Search for the cell housing the specified text and yield its (X, Y) center coordinate. 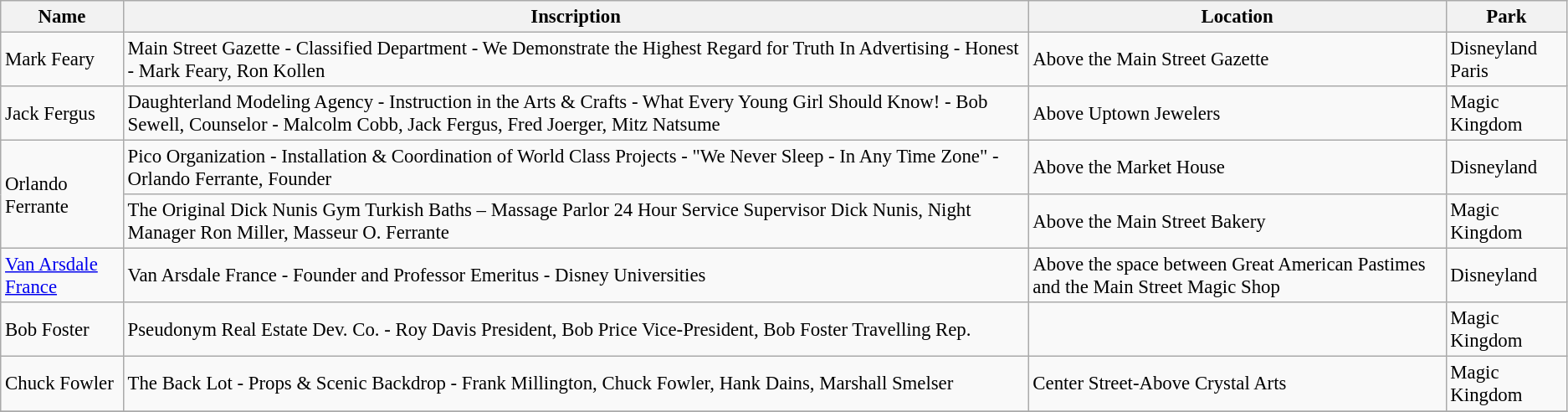
Above the Main Street Gazette (1237, 60)
Jack Fergus (62, 114)
Mark Feary (62, 60)
Above the Market House (1237, 167)
Van Arsdale France (62, 276)
Name (62, 17)
Park (1506, 17)
Orlando Ferrante (62, 194)
Van Arsdale France - Founder and Professor Emeritus - Disney Universities (576, 276)
Inscription (576, 17)
The Original Dick Nunis Gym Turkish Baths – Massage Parlor 24 Hour Service Supervisor Dick Nunis, Night Manager Ron Miller, Masseur O. Ferrante (576, 221)
Above the Main Street Bakery (1237, 221)
Bob Foster (62, 330)
Center Street-Above Crystal Arts (1237, 384)
Above Uptown Jewelers (1237, 114)
Main Street Gazette - Classified Department - We Demonstrate the Highest Regard for Truth In Advertising - Honest - Mark Feary, Ron Kollen (576, 60)
Chuck Fowler (62, 384)
Above the space between Great American Pastimes and the Main Street Magic Shop (1237, 276)
Pico Organization - Installation & Coordination of World Class Projects - "We Never Sleep - In Any Time Zone" - Orlando Ferrante, Founder (576, 167)
The Back Lot - Props & Scenic Backdrop - Frank Millington, Chuck Fowler, Hank Dains, Marshall Smelser (576, 384)
Pseudonym Real Estate Dev. Co. - Roy Davis President, Bob Price Vice-President, Bob Foster Travelling Rep. (576, 330)
Location (1237, 17)
Disneyland Paris (1506, 60)
